Return [X, Y] of the center of cell containing provided text 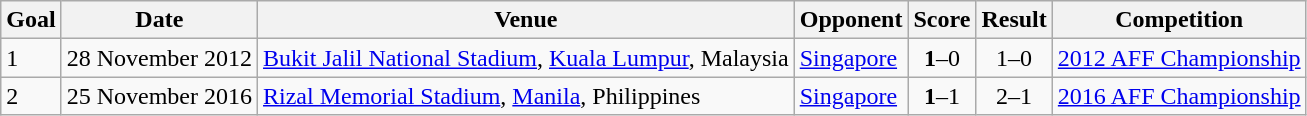
2012 AFF Championship [1179, 58]
2 [31, 96]
Venue [526, 20]
Goal [31, 20]
25 November 2016 [159, 96]
2–1 [1014, 96]
Opponent [851, 20]
Bukit Jalil National Stadium, Kuala Lumpur, Malaysia [526, 58]
1–1 [942, 96]
2016 AFF Championship [1179, 96]
Score [942, 20]
Date [159, 20]
28 November 2012 [159, 58]
Result [1014, 20]
Competition [1179, 20]
Rizal Memorial Stadium, Manila, Philippines [526, 96]
1 [31, 58]
